Detect which cell encompasses the target text, then output its (x, y) center coordinate. 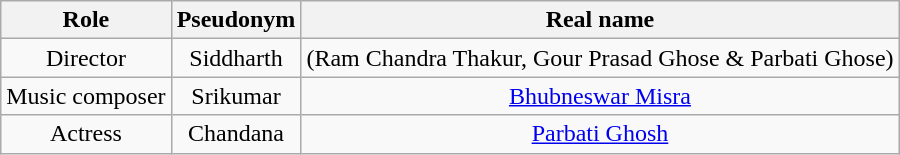
Director (86, 58)
Chandana (236, 134)
Parbati Ghosh (600, 134)
Siddharth (236, 58)
Music composer (86, 96)
Pseudonym (236, 20)
Srikumar (236, 96)
Real name (600, 20)
Role (86, 20)
(Ram Chandra Thakur, Gour Prasad Ghose & Parbati Ghose) (600, 58)
Bhubneswar Misra (600, 96)
Actress (86, 134)
